Pinpoint the cell where the given text exists, returning its [x, y] midpoint coordinate. 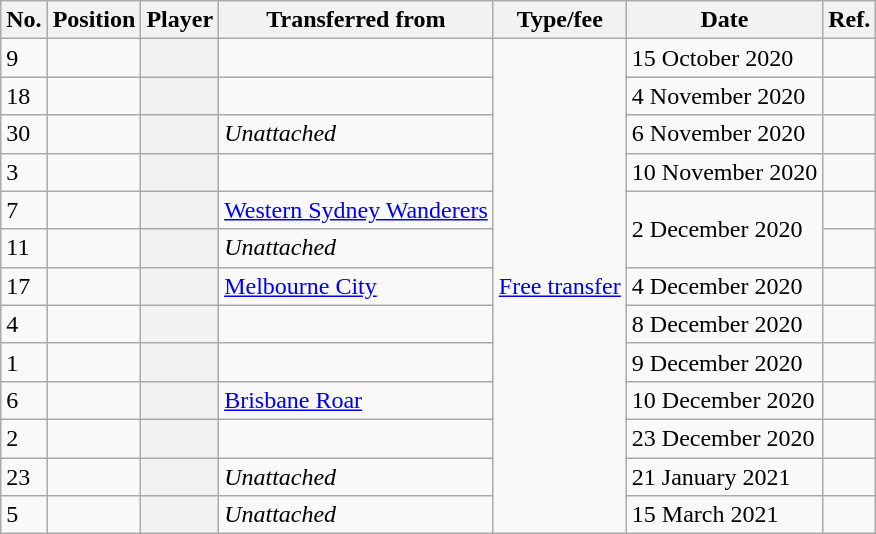
4 December 2020 [724, 286]
23 [24, 477]
2 [24, 438]
6 November 2020 [724, 134]
5 [24, 515]
17 [24, 286]
Date [724, 20]
Brisbane Roar [356, 400]
9 December 2020 [724, 362]
4 November 2020 [724, 96]
15 March 2021 [724, 515]
30 [24, 134]
Type/fee [560, 20]
6 [24, 400]
Free transfer [560, 286]
1 [24, 362]
23 December 2020 [724, 438]
Player [180, 20]
11 [24, 248]
Western Sydney Wanderers [356, 210]
7 [24, 210]
Melbourne City [356, 286]
Position [94, 20]
8 December 2020 [724, 324]
3 [24, 172]
21 January 2021 [724, 477]
18 [24, 96]
9 [24, 58]
Ref. [850, 20]
No. [24, 20]
Transferred from [356, 20]
10 December 2020 [724, 400]
4 [24, 324]
2 December 2020 [724, 229]
10 November 2020 [724, 172]
15 October 2020 [724, 58]
